Find where the given text appears and provide that cell's center as [X, Y] coordinate. 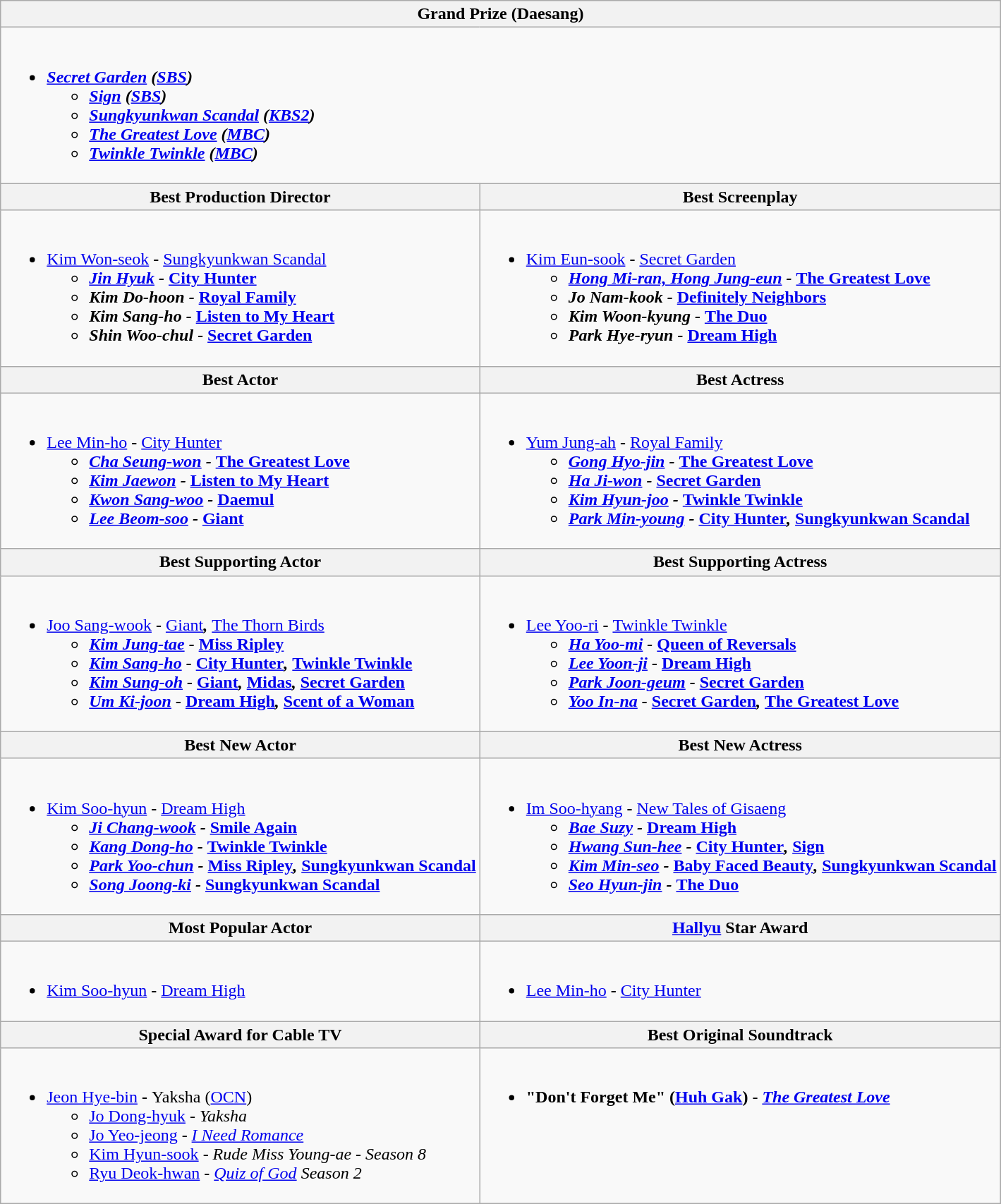
Most Popular Actor [240, 928]
Kim Soo-hyun - Dream High [240, 980]
Best Actor [240, 379]
Hallyu Star Award [740, 928]
Best Original Soundtrack [740, 1035]
Grand Prize (Daesang) [501, 14]
Best New Actress [740, 745]
Best Supporting Actor [240, 562]
Kim Won-seok - Sungkyunkwan ScandalJin Hyuk - City HunterKim Do-hoon - Royal FamilyKim Sang-ho - Listen to My HeartShin Woo-chul - Secret Garden [240, 288]
"Don't Forget Me" (Huh Gak) - The Greatest Love [740, 1126]
Lee Min-ho - City Hunter [740, 980]
Special Award for Cable TV [240, 1035]
Best Production Director [240, 197]
Best Actress [740, 379]
Lee Min-ho - City HunterCha Seung-won - The Greatest LoveKim Jaewon - Listen to My HeartKwon Sang-woo - DaemulLee Beom-soo - Giant [240, 471]
Best Supporting Actress [740, 562]
Best Screenplay [740, 197]
Best New Actor [240, 745]
Secret Garden (SBS)Sign (SBS)Sungkyunkwan Scandal (KBS2)The Greatest Love (MBC)Twinkle Twinkle (MBC) [501, 106]
